Scan for the cell matching the given text and deliver its (X, Y) coordinate at center. 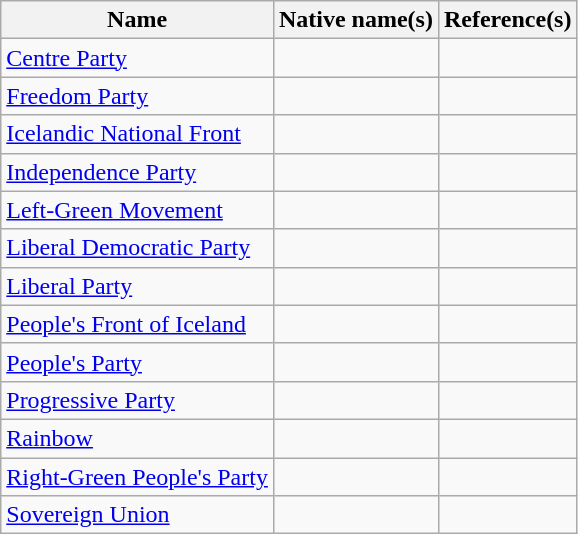
Rainbow (138, 438)
Liberal Democratic Party (138, 248)
Reference(s) (508, 20)
People's Front of Iceland (138, 324)
Right-Green People's Party (138, 477)
Independence Party (138, 172)
Left-Green Movement (138, 210)
Name (138, 20)
Liberal Party (138, 286)
Freedom Party (138, 96)
Sovereign Union (138, 515)
People's Party (138, 362)
Native name(s) (356, 20)
Progressive Party (138, 400)
Centre Party (138, 58)
Icelandic National Front (138, 134)
